From the cell containing the given text, extract its center point as (X, Y) coordinate. 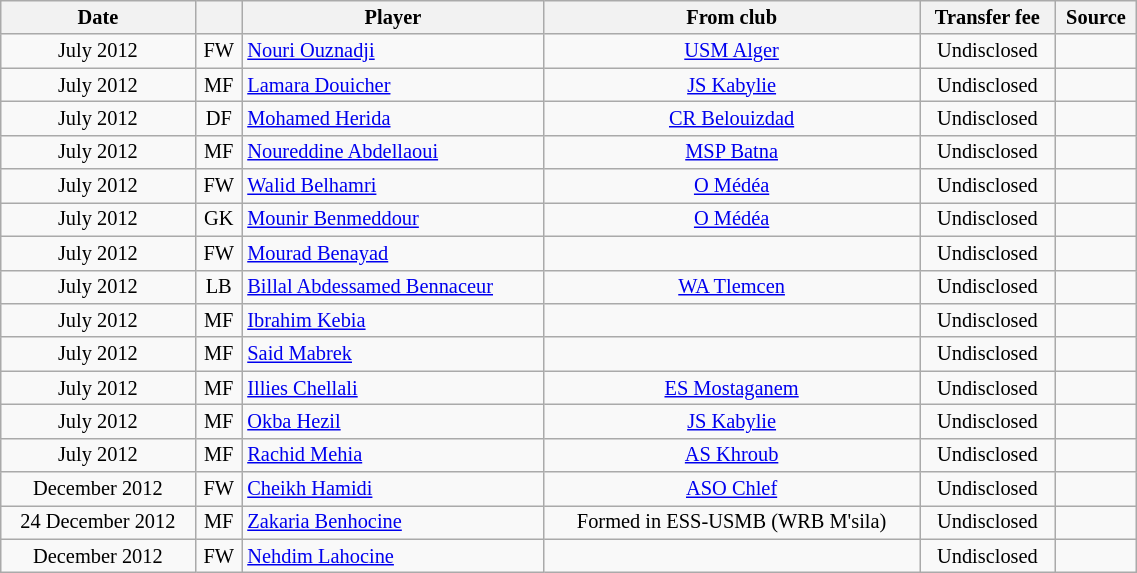
Illies Chellali (392, 388)
Nehdim Lahocine (392, 556)
DF (218, 118)
ASO Chlef (731, 489)
Mohamed Herida (392, 118)
24 December 2012 (98, 522)
WA Tlemcen (731, 287)
Mounir Benmeddour (392, 219)
Nouri Ouznadji (392, 51)
Said Mabrek (392, 354)
Transfer fee (988, 17)
Formed in ESS-USMB (WRB M'sila) (731, 522)
Date (98, 17)
Rachid Mehia (392, 455)
Ibrahim Kebia (392, 320)
Mourad Benayad (392, 253)
Billal Abdessamed Bennaceur (392, 287)
Cheikh Hamidi (392, 489)
Okba Hezil (392, 421)
CR Belouizdad (731, 118)
ES Mostaganem (731, 388)
USM Alger (731, 51)
Player (392, 17)
MSP Batna (731, 152)
Walid Belhamri (392, 186)
Zakaria Benhocine (392, 522)
Source (1096, 17)
Lamara Douicher (392, 85)
Noureddine Abdellaoui (392, 152)
LB (218, 287)
AS Khroub (731, 455)
GK (218, 219)
From club (731, 17)
